Detect which cell encompasses the target text, then output its (X, Y) center coordinate. 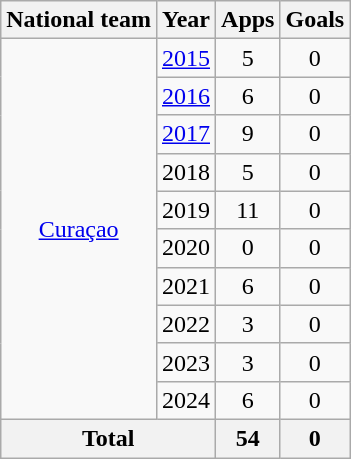
2024 (186, 400)
11 (248, 210)
2020 (186, 248)
2022 (186, 324)
9 (248, 134)
2023 (186, 362)
2018 (186, 172)
Apps (248, 20)
Curaçao (79, 230)
Year (186, 20)
2017 (186, 134)
2021 (186, 286)
2015 (186, 58)
National team (79, 20)
Goals (315, 20)
2019 (186, 210)
2016 (186, 96)
54 (248, 438)
Total (108, 438)
